Return the [X, Y] coordinate for the center point of the cell that contains the specified text.  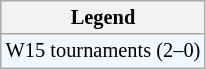
Legend [103, 17]
W15 tournaments (2–0) [103, 51]
